For the text-containing cell, return its midpoint in [X, Y] coordinate format. 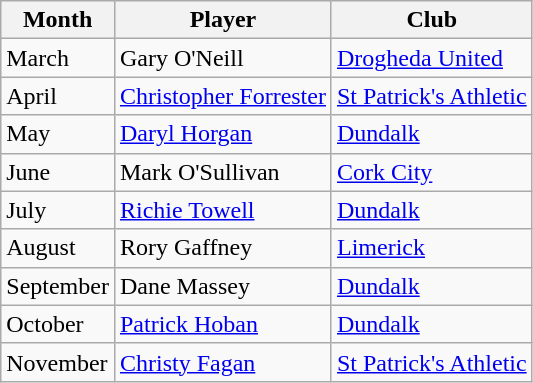
Month [58, 20]
October [58, 324]
Daryl Horgan [222, 134]
Limerick [432, 248]
Rory Gaffney [222, 248]
Christopher Forrester [222, 96]
Drogheda United [432, 58]
September [58, 286]
Mark O'Sullivan [222, 172]
May [58, 134]
June [58, 172]
Christy Fagan [222, 362]
July [58, 210]
August [58, 248]
November [58, 362]
Player [222, 20]
April [58, 96]
Cork City [432, 172]
Club [432, 20]
Dane Massey [222, 286]
Richie Towell [222, 210]
Gary O'Neill [222, 58]
Patrick Hoban [222, 324]
March [58, 58]
